Scan for the cell matching the given text and deliver its [X, Y] coordinate at center. 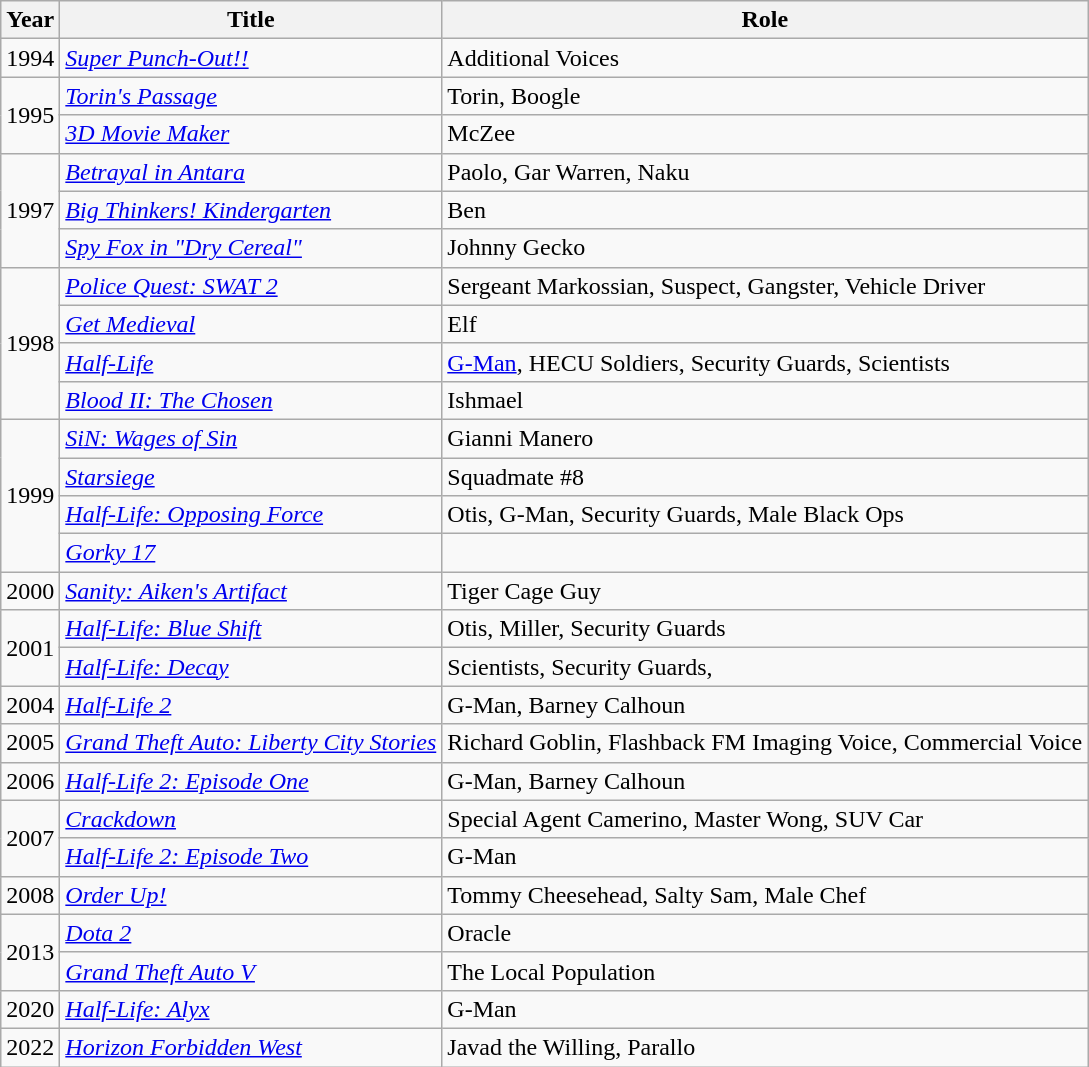
Half-Life: Opposing Force [251, 515]
2022 [30, 1047]
Elf [765, 324]
Half-Life [251, 362]
2020 [30, 1009]
Starsiege [251, 477]
1994 [30, 58]
2001 [30, 648]
Richard Goblin, Flashback FM Imaging Voice, Commercial Voice [765, 743]
G-Man, HECU Soldiers, Security Guards, Scientists [765, 362]
McZee [765, 134]
Otis, G-Man, Security Guards, Male Black Ops [765, 515]
Ishmael [765, 400]
Special Agent Camerino, Master Wong, SUV Car [765, 819]
Torin's Passage [251, 96]
Big Thinkers! Kindergarten [251, 210]
Scientists, Security Guards, [765, 667]
Spy Fox in "Dry Cereal" [251, 248]
Javad the Willing, Parallo [765, 1047]
Order Up! [251, 895]
SiN: Wages of Sin [251, 438]
2000 [30, 591]
2008 [30, 895]
Half-Life 2 [251, 705]
Horizon Forbidden West [251, 1047]
2006 [30, 781]
Dota 2 [251, 933]
Role [765, 20]
Half-Life: Blue Shift [251, 629]
Squadmate #8 [765, 477]
Oracle [765, 933]
Tiger Cage Guy [765, 591]
Paolo, Gar Warren, Naku [765, 172]
Title [251, 20]
Half-Life: Alyx [251, 1009]
Grand Theft Auto V [251, 971]
The Local Population [765, 971]
Half-Life 2: Episode Two [251, 857]
Sanity: Aiken's Artifact [251, 591]
Super Punch-Out!! [251, 58]
1997 [30, 210]
Torin, Boogle [765, 96]
Betrayal in Antara [251, 172]
Get Medieval [251, 324]
Half-Life 2: Episode One [251, 781]
2005 [30, 743]
Ben [765, 210]
Crackdown [251, 819]
Gianni Manero [765, 438]
Sergeant Markossian, Suspect, Gangster, Vehicle Driver [765, 286]
Otis, Miller, Security Guards [765, 629]
2013 [30, 952]
1995 [30, 115]
Johnny Gecko [765, 248]
Tommy Cheesehead, Salty Sam, Male Chef [765, 895]
Gorky 17 [251, 553]
Half-Life: Decay [251, 667]
3D Movie Maker [251, 134]
Year [30, 20]
2007 [30, 838]
Additional Voices [765, 58]
Blood II: The Chosen [251, 400]
1998 [30, 343]
Grand Theft Auto: Liberty City Stories [251, 743]
Police Quest: SWAT 2 [251, 286]
1999 [30, 495]
2004 [30, 705]
